For the text-containing cell, return its midpoint in (x, y) coordinate format. 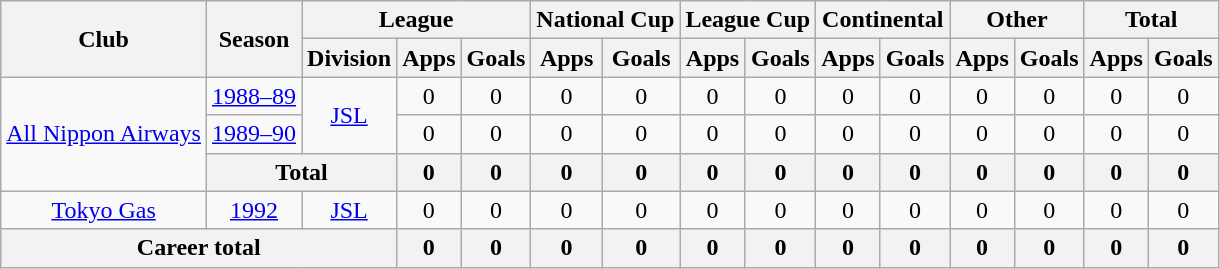
Career total (199, 248)
1988–89 (254, 96)
Club (104, 39)
1992 (254, 210)
League (416, 20)
National Cup (606, 20)
Tokyo Gas (104, 210)
Season (254, 39)
Continental (883, 20)
Division (350, 58)
Other (1017, 20)
1989–90 (254, 134)
League Cup (748, 20)
All Nippon Airways (104, 134)
